Identify which cell holds the provided text, then report its [X, Y] central coordinate. 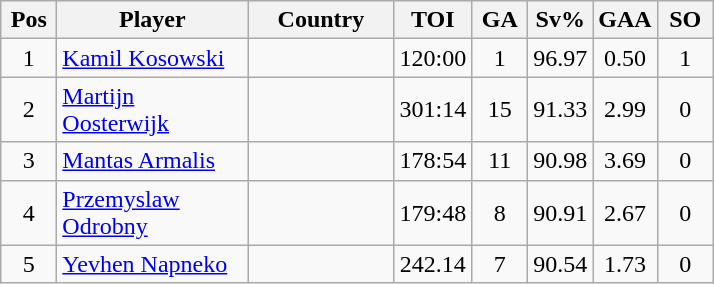
2.67 [625, 212]
3.69 [625, 161]
2 [29, 110]
179:48 [433, 212]
5 [29, 264]
SO [685, 20]
GA [500, 20]
1.73 [625, 264]
15 [500, 110]
3 [29, 161]
Yevhen Napneko [152, 264]
GAA [625, 20]
Country [321, 20]
11 [500, 161]
2.99 [625, 110]
242.14 [433, 264]
Mantas Armalis [152, 161]
Kamil Kosowski [152, 58]
120:00 [433, 58]
Przemyslaw Odrobny [152, 212]
7 [500, 264]
178:54 [433, 161]
90.54 [560, 264]
TOI [433, 20]
0.50 [625, 58]
8 [500, 212]
Martijn Oosterwijk [152, 110]
Pos [29, 20]
96.97 [560, 58]
91.33 [560, 110]
301:14 [433, 110]
90.91 [560, 212]
4 [29, 212]
Player [152, 20]
Sv% [560, 20]
90.98 [560, 161]
